Extract the (x, y) coordinate from the center of the cell holding the provided text.  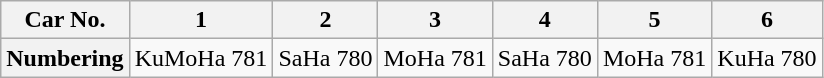
Car No. (65, 20)
6 (767, 20)
KuHa 780 (767, 58)
KuMoHa 781 (201, 58)
4 (544, 20)
2 (326, 20)
5 (654, 20)
3 (435, 20)
Numbering (65, 58)
1 (201, 20)
